For the text-containing cell, return its midpoint in (X, Y) coordinate format. 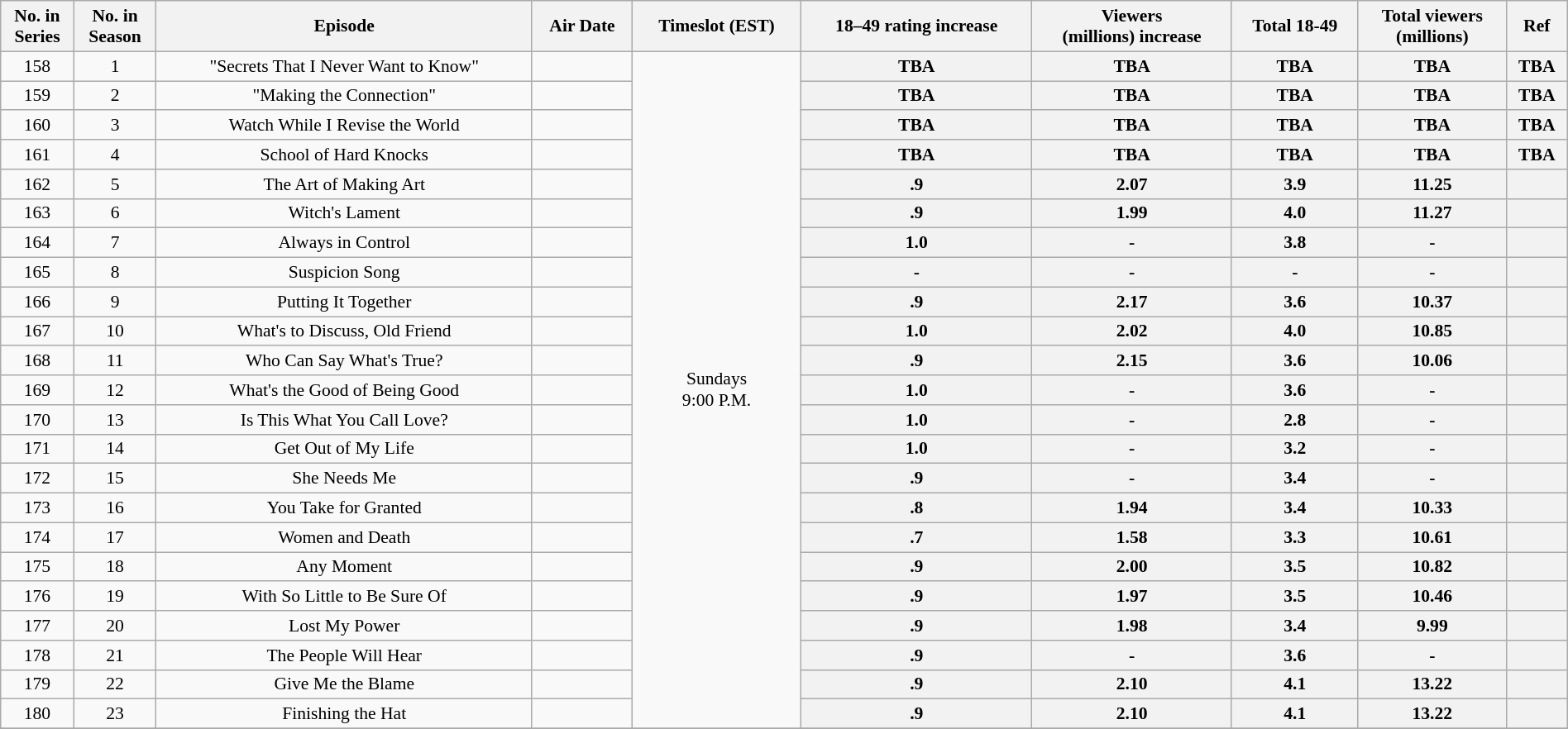
161 (37, 155)
2 (115, 96)
No. inSeries (37, 26)
6 (115, 213)
.7 (916, 537)
1.97 (1131, 597)
10.06 (1432, 361)
16 (115, 508)
179 (37, 684)
3.9 (1295, 184)
11 (115, 361)
21 (115, 655)
With So Little to Be Sure Of (344, 597)
2.00 (1131, 567)
Suspicion Song (344, 273)
1.99 (1131, 213)
Always in Control (344, 243)
Timeslot (EST) (717, 26)
.8 (916, 508)
20 (115, 626)
160 (37, 126)
13 (115, 420)
159 (37, 96)
Putting It Together (344, 302)
2.15 (1131, 361)
Viewers(millions) increase (1131, 26)
3.2 (1295, 449)
10.37 (1432, 302)
No. inSeason (115, 26)
5 (115, 184)
168 (37, 361)
1.98 (1131, 626)
What's the Good of Being Good (344, 390)
167 (37, 331)
10.82 (1432, 567)
11.25 (1432, 184)
14 (115, 449)
17 (115, 537)
169 (37, 390)
2.8 (1295, 420)
3.8 (1295, 243)
Total 18-49 (1295, 26)
166 (37, 302)
9 (115, 302)
171 (37, 449)
You Take for Granted (344, 508)
What's to Discuss, Old Friend (344, 331)
2.17 (1131, 302)
Lost My Power (344, 626)
Watch While I Revise the World (344, 126)
10.85 (1432, 331)
1 (115, 66)
178 (37, 655)
"Making the Connection" (344, 96)
Any Moment (344, 567)
Finishing the Hat (344, 714)
177 (37, 626)
172 (37, 479)
1.94 (1131, 508)
4 (115, 155)
18 (115, 567)
8 (115, 273)
2.07 (1131, 184)
158 (37, 66)
180 (37, 714)
12 (115, 390)
175 (37, 567)
Sundays9:00 P.M. (717, 390)
174 (37, 537)
The Art of Making Art (344, 184)
Witch's Lament (344, 213)
Is This What You Call Love? (344, 420)
162 (37, 184)
10.33 (1432, 508)
173 (37, 508)
Women and Death (344, 537)
176 (37, 597)
10.46 (1432, 597)
Who Can Say What's True? (344, 361)
Episode (344, 26)
1.58 (1131, 537)
22 (115, 684)
10.61 (1432, 537)
19 (115, 597)
Total viewers(millions) (1432, 26)
164 (37, 243)
Air Date (582, 26)
11.27 (1432, 213)
3 (115, 126)
Give Me the Blame (344, 684)
Ref (1537, 26)
163 (37, 213)
7 (115, 243)
10 (115, 331)
23 (115, 714)
3.3 (1295, 537)
18–49 rating increase (916, 26)
15 (115, 479)
"Secrets That I Never Want to Know" (344, 66)
The People Will Hear (344, 655)
She Needs Me (344, 479)
School of Hard Knocks (344, 155)
165 (37, 273)
9.99 (1432, 626)
Get Out of My Life (344, 449)
2.02 (1131, 331)
170 (37, 420)
